Pinpoint the cell where the given text exists, returning its [x, y] midpoint coordinate. 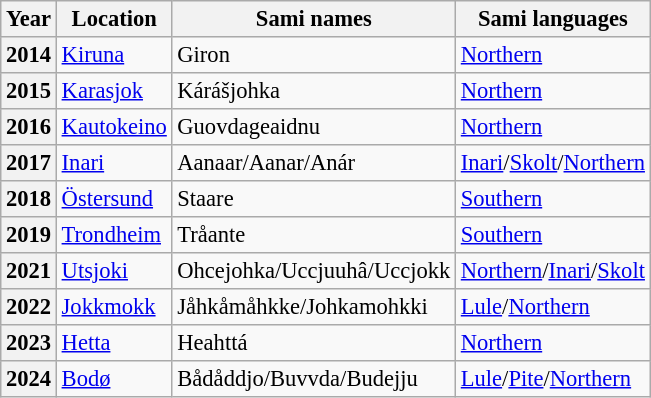
2017 [29, 163]
Northern/Inari/Skolt [554, 271]
Kárášjohka [314, 91]
Karasjok [114, 91]
Guovdageaidnu [314, 127]
Kautokeino [114, 127]
Ohcejohka/Uccjuuhâ/Uccjokk [314, 271]
Staare [314, 199]
Östersund [114, 199]
Bådåddjo/Buvvda/Budejju [314, 379]
2019 [29, 235]
2023 [29, 343]
2024 [29, 379]
Hetta [114, 343]
Jåhkåmåhkke/Johkamohkki [314, 307]
Kiruna [114, 55]
2014 [29, 55]
Inari/Skolt/Northern [554, 163]
Giron [314, 55]
2015 [29, 91]
Heahttá [314, 343]
Utsjoki [114, 271]
2022 [29, 307]
Sami names [314, 19]
Tråante [314, 235]
2016 [29, 127]
Bodø [114, 379]
2021 [29, 271]
2018 [29, 199]
Trondheim [114, 235]
Aanaar/Aanar/Anár [314, 163]
Lule/Northern [554, 307]
Inari [114, 163]
Year [29, 19]
Sami languages [554, 19]
Jokkmokk [114, 307]
Lule/Pite/Northern [554, 379]
Location [114, 19]
